Determine the [x, y] coordinate at the center of the cell enclosing the given text.  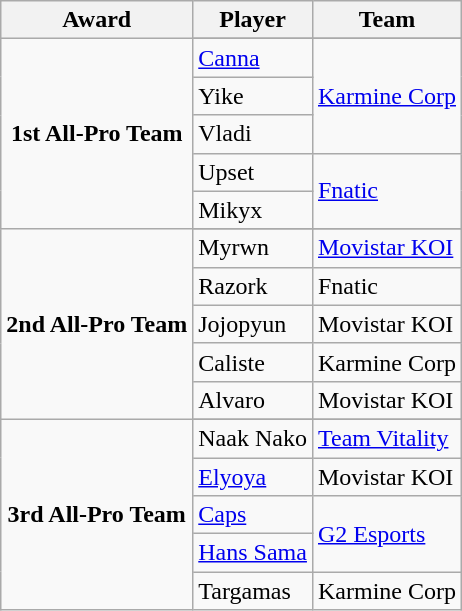
2nd All-Pro Team [97, 324]
Player [253, 20]
Yike [253, 96]
Alvaro [253, 400]
Caliste [253, 362]
Mikyx [253, 210]
Elyoya [253, 477]
Team Vitality [386, 438]
Team [386, 20]
1st All-Pro Team [97, 134]
Myrwn [253, 248]
G2 Esports [386, 534]
Caps [253, 515]
Targamas [253, 591]
Hans Sama [253, 553]
Canna [253, 58]
3rd All-Pro Team [97, 514]
Vladi [253, 134]
Upset [253, 172]
Jojopyun [253, 324]
Award [97, 20]
Naak Nako [253, 438]
Razork [253, 286]
